Identify which cell holds the provided text, then report its [X, Y] central coordinate. 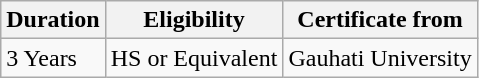
HS or Equivalent [194, 58]
Gauhati University [380, 58]
Eligibility [194, 20]
Duration [53, 20]
Certificate from [380, 20]
3 Years [53, 58]
